From the cell containing the given text, extract its center point as (X, Y) coordinate. 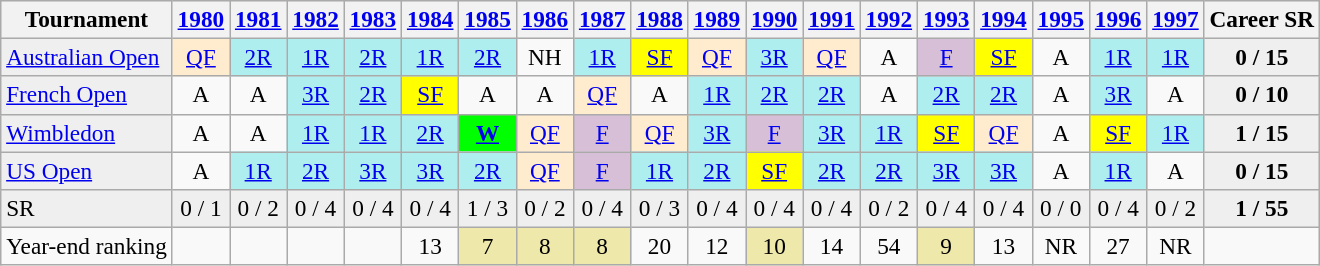
7 (488, 246)
0 / 10 (1262, 95)
1 / 55 (1262, 208)
1985 (488, 19)
French Open (86, 95)
1984 (430, 19)
1 / 3 (488, 208)
0 / 1 (200, 208)
1993 (946, 19)
1986 (544, 19)
9 (946, 246)
12 (716, 246)
0 / 3 (660, 208)
NH (544, 57)
SR (86, 208)
1980 (200, 19)
Career SR (1262, 19)
20 (660, 246)
1997 (1176, 19)
1990 (774, 19)
14 (832, 246)
1 / 15 (1262, 133)
1996 (1118, 19)
1991 (832, 19)
Wimbledon (86, 133)
1995 (1060, 19)
54 (888, 246)
0 / 0 (1060, 208)
1981 (258, 19)
US Open (86, 170)
Tournament (86, 19)
1987 (602, 19)
Australian Open (86, 57)
W (488, 133)
10 (774, 246)
27 (1118, 246)
1988 (660, 19)
Year-end ranking (86, 246)
1983 (372, 19)
1989 (716, 19)
1994 (1004, 19)
1982 (316, 19)
1992 (888, 19)
